Locate the cell with the specified text and output its (x, y) center coordinate. 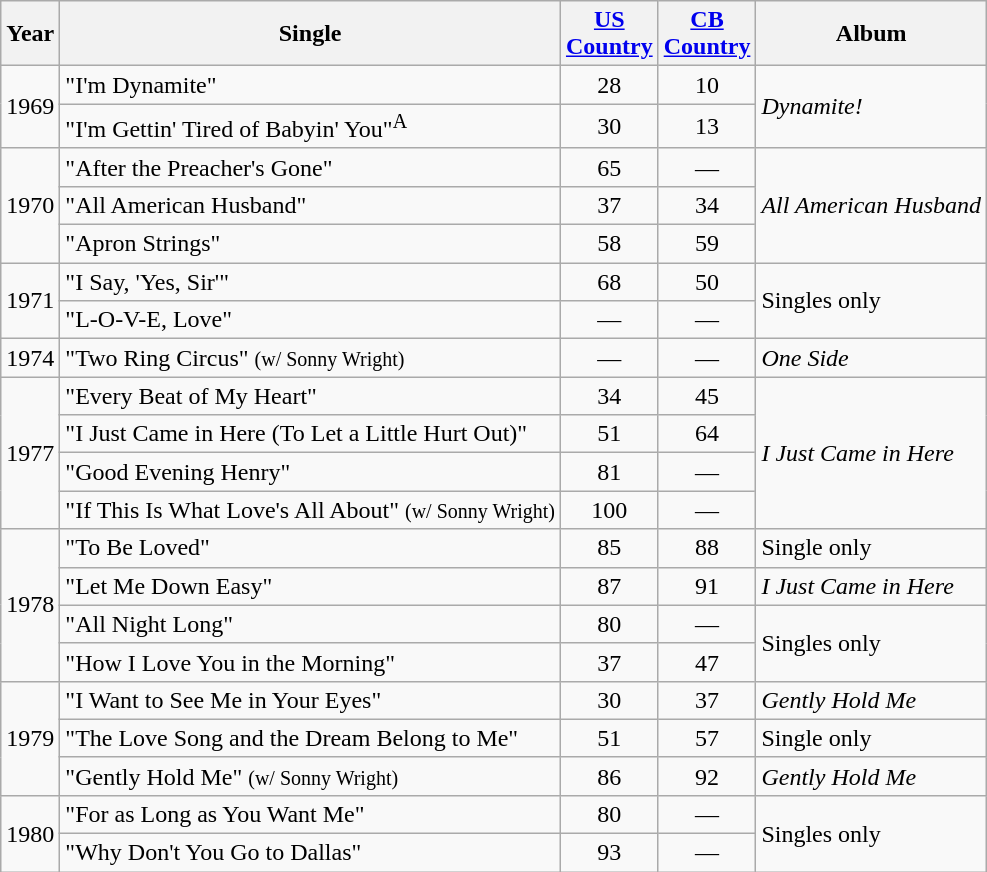
1969 (30, 108)
"I'm Dynamite" (310, 85)
"Good Evening Henry" (310, 472)
13 (707, 126)
1970 (30, 205)
65 (609, 167)
Album (872, 34)
Single (310, 34)
"For as Long as You Want Me" (310, 814)
Dynamite! (872, 108)
57 (707, 738)
"The Love Song and the Dream Belong to Me" (310, 738)
"Let Me Down Easy" (310, 586)
All American Husband (872, 205)
47 (707, 662)
"I Say, 'Yes, Sir'" (310, 282)
US Country (609, 34)
1978 (30, 605)
86 (609, 776)
"I Just Came in Here (To Let a Little Hurt Out)" (310, 434)
93 (609, 853)
Year (30, 34)
59 (707, 244)
1979 (30, 738)
"All Night Long" (310, 624)
91 (707, 586)
One Side (872, 358)
"To Be Loved" (310, 548)
58 (609, 244)
68 (609, 282)
"I Want to See Me in Your Eyes" (310, 700)
"How I Love You in the Morning" (310, 662)
50 (707, 282)
45 (707, 396)
100 (609, 510)
"Apron Strings" (310, 244)
"Every Beat of My Heart" (310, 396)
1974 (30, 358)
"I'm Gettin' Tired of Babyin' You"A (310, 126)
88 (707, 548)
85 (609, 548)
"Why Don't You Go to Dallas" (310, 853)
1971 (30, 301)
"After the Preacher's Gone" (310, 167)
"If This Is What Love's All About" (w/ Sonny Wright) (310, 510)
"Gently Hold Me" (w/ Sonny Wright) (310, 776)
81 (609, 472)
64 (707, 434)
1980 (30, 833)
92 (707, 776)
"All American Husband" (310, 205)
28 (609, 85)
87 (609, 586)
CB Country (707, 34)
"L-O-V-E, Love" (310, 320)
1977 (30, 453)
"Two Ring Circus" (w/ Sonny Wright) (310, 358)
10 (707, 85)
